Capture the cell that displays the provided text and extract its [X, Y] central coordinate. 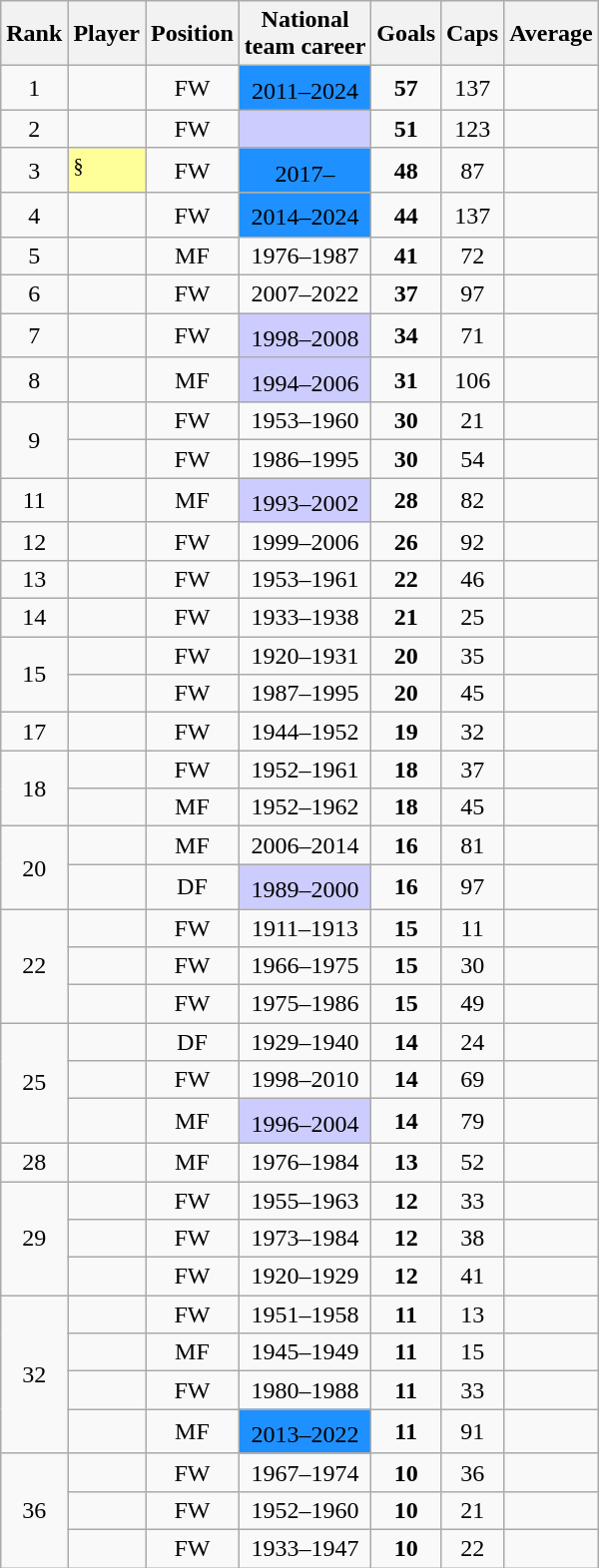
106 [473, 379]
3 [34, 170]
123 [473, 129]
2014–2024 [305, 216]
§ [107, 170]
1973–1984 [305, 1239]
1911–1913 [305, 928]
1980–1988 [305, 1390]
82 [473, 501]
2 [34, 129]
81 [473, 845]
8 [34, 379]
1967–1974 [305, 1472]
Average [551, 34]
69 [473, 1080]
1945–1949 [305, 1352]
1929–1940 [305, 1042]
35 [473, 656]
1920–1931 [305, 656]
2011–2024 [305, 88]
1998–2008 [305, 335]
1920–1929 [305, 1277]
1996–2004 [305, 1122]
6 [34, 294]
Nationalteam career [305, 34]
9 [34, 440]
1994–2006 [305, 379]
46 [473, 580]
7 [34, 335]
57 [406, 88]
1952–1962 [305, 807]
Rank [34, 34]
1998–2010 [305, 1080]
49 [473, 1004]
1987–1995 [305, 694]
1953–1960 [305, 421]
17 [34, 732]
1 [34, 88]
31 [406, 379]
1989–2000 [305, 886]
44 [406, 216]
52 [473, 1162]
1976–1984 [305, 1162]
1999–2006 [305, 541]
2007–2022 [305, 294]
1952–1961 [305, 770]
1993–2002 [305, 501]
2013–2022 [305, 1431]
1976–1987 [305, 257]
34 [406, 335]
19 [406, 732]
79 [473, 1122]
91 [473, 1431]
87 [473, 170]
1933–1938 [305, 618]
1966–1975 [305, 966]
71 [473, 335]
1951–1958 [305, 1314]
1953–1961 [305, 580]
29 [34, 1239]
92 [473, 541]
1975–1986 [305, 1004]
51 [406, 129]
Goals [406, 34]
26 [406, 541]
24 [473, 1042]
2006–2014 [305, 845]
5 [34, 257]
1955–1963 [305, 1201]
2017– [305, 170]
1944–1952 [305, 732]
1933–1947 [305, 1549]
72 [473, 257]
4 [34, 216]
54 [473, 459]
1986–1995 [305, 459]
Position [193, 34]
Caps [473, 34]
1952–1960 [305, 1510]
38 [473, 1239]
48 [406, 170]
Player [107, 34]
